Detect which cell encompasses the target text, then output its (x, y) center coordinate. 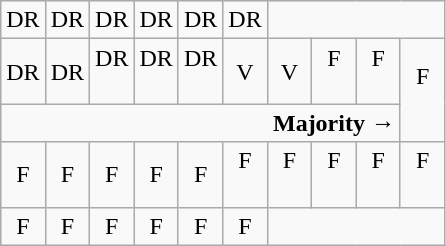
Majority → (201, 123)
